Return the [X, Y] coordinate for the center point of the cell that contains the specified text.  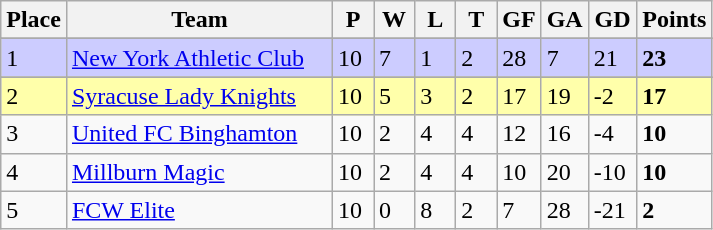
GA [564, 20]
GF [519, 20]
16 [564, 134]
-10 [612, 172]
Team [199, 20]
FCW Elite [199, 210]
W [394, 20]
19 [564, 96]
Place [34, 20]
-4 [612, 134]
8 [436, 210]
21 [612, 58]
L [436, 20]
Points [674, 20]
Syracuse Lady Knights [199, 96]
0 [394, 210]
-21 [612, 210]
United FC Binghamton [199, 134]
Millburn Magic [199, 172]
12 [519, 134]
New York Athletic Club [199, 58]
GD [612, 20]
-2 [612, 96]
20 [564, 172]
P [354, 20]
T [476, 20]
23 [674, 58]
